For the text-containing cell, return its midpoint in [X, Y] coordinate format. 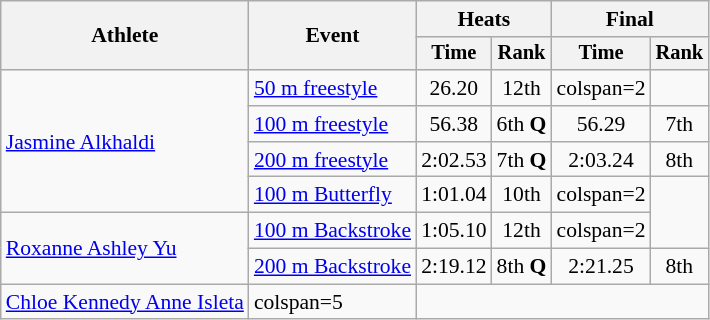
Roxanne Ashley Yu [125, 248]
Heats [484, 19]
Jasmine Alkhaldi [125, 141]
7th Q [522, 160]
200 m Backstroke [332, 267]
Chloe Kennedy Anne Isleta [125, 302]
50 m freestyle [332, 88]
100 m Butterfly [332, 195]
2:02.53 [454, 160]
2:03.24 [600, 160]
56.29 [600, 124]
1:01.04 [454, 195]
8th Q [522, 267]
26.20 [454, 88]
100 m freestyle [332, 124]
56.38 [454, 124]
Athlete [125, 36]
Final [630, 19]
7th [680, 124]
200 m freestyle [332, 160]
Event [332, 36]
100 m Backstroke [332, 231]
2:19.12 [454, 267]
2:21.25 [600, 267]
1:05.10 [454, 231]
6th Q [522, 124]
10th [522, 195]
colspan=5 [332, 302]
